Locate the cell with the specified text and output its (X, Y) center coordinate. 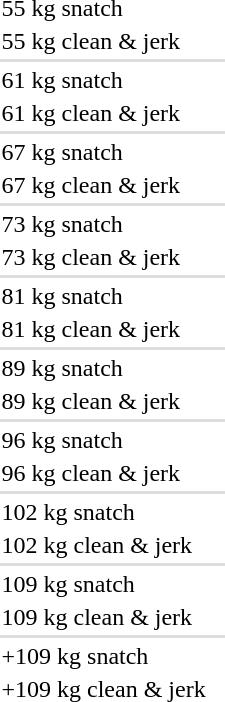
89 kg snatch (104, 368)
55 kg clean & jerk (104, 41)
+109 kg snatch (104, 656)
96 kg clean & jerk (104, 473)
81 kg snatch (104, 296)
67 kg clean & jerk (104, 185)
61 kg clean & jerk (104, 113)
96 kg snatch (104, 440)
61 kg snatch (104, 80)
67 kg snatch (104, 152)
109 kg snatch (104, 584)
73 kg clean & jerk (104, 257)
89 kg clean & jerk (104, 401)
81 kg clean & jerk (104, 329)
73 kg snatch (104, 224)
102 kg clean & jerk (104, 545)
102 kg snatch (104, 512)
109 kg clean & jerk (104, 617)
